Extract the [X, Y] coordinate from the center of the cell holding the provided text.  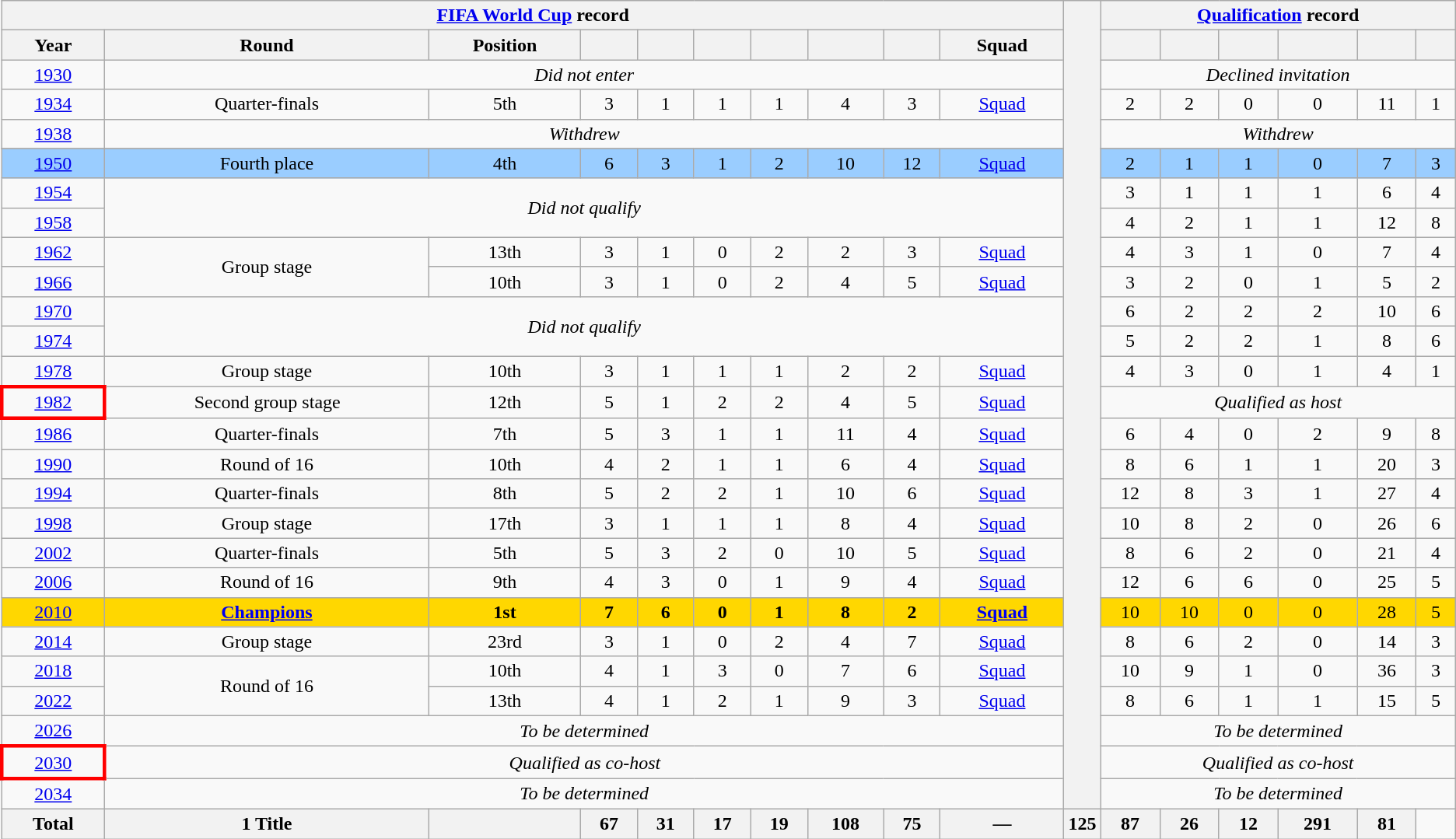
Champions [266, 612]
2010 [53, 612]
1974 [53, 341]
1970 [53, 311]
108 [845, 823]
1930 [53, 75]
Declined invitation [1278, 75]
Year [53, 45]
23rd [506, 641]
19 [779, 823]
1950 [53, 163]
2018 [53, 671]
2030 [53, 762]
Did not enter [584, 75]
Round [266, 45]
17 [722, 823]
36 [1387, 671]
1990 [53, 464]
21 [1387, 553]
12th [506, 403]
1998 [53, 523]
75 [912, 823]
2034 [53, 794]
125 [1083, 823]
Total [53, 823]
Qualification record [1278, 16]
15 [1387, 701]
28 [1387, 612]
87 [1130, 823]
Qualified as host [1278, 403]
4th [506, 163]
31 [666, 823]
25 [1387, 582]
9th [506, 582]
1934 [53, 104]
FIFA World Cup record [533, 16]
1982 [53, 403]
1954 [53, 193]
2002 [53, 553]
1938 [53, 134]
1st [506, 612]
1978 [53, 372]
27 [1387, 494]
2006 [53, 582]
1 Title [266, 823]
17th [506, 523]
1962 [53, 252]
Position [506, 45]
1958 [53, 222]
1994 [53, 494]
8th [506, 494]
1986 [53, 434]
— [1002, 823]
67 [610, 823]
7th [506, 434]
Second group stage [266, 403]
Fourth place [266, 163]
14 [1387, 641]
81 [1387, 823]
291 [1318, 823]
2014 [53, 641]
2026 [53, 731]
2022 [53, 701]
20 [1387, 464]
1966 [53, 281]
